Output the [X, Y] coordinate of the center of the cell containing the given text.  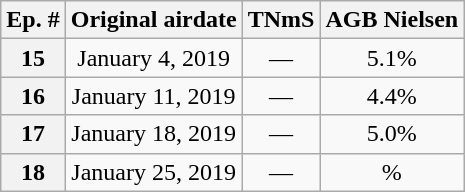
Ep. # [33, 20]
15 [33, 58]
January 25, 2019 [154, 172]
16 [33, 96]
5.1% [392, 58]
AGB Nielsen [392, 20]
17 [33, 134]
January 4, 2019 [154, 58]
January 11, 2019 [154, 96]
5.0% [392, 134]
TNmS [281, 20]
January 18, 2019 [154, 134]
% [392, 172]
4.4% [392, 96]
Original airdate [154, 20]
18 [33, 172]
